Find where the given text appears and provide that cell's center as [x, y] coordinate. 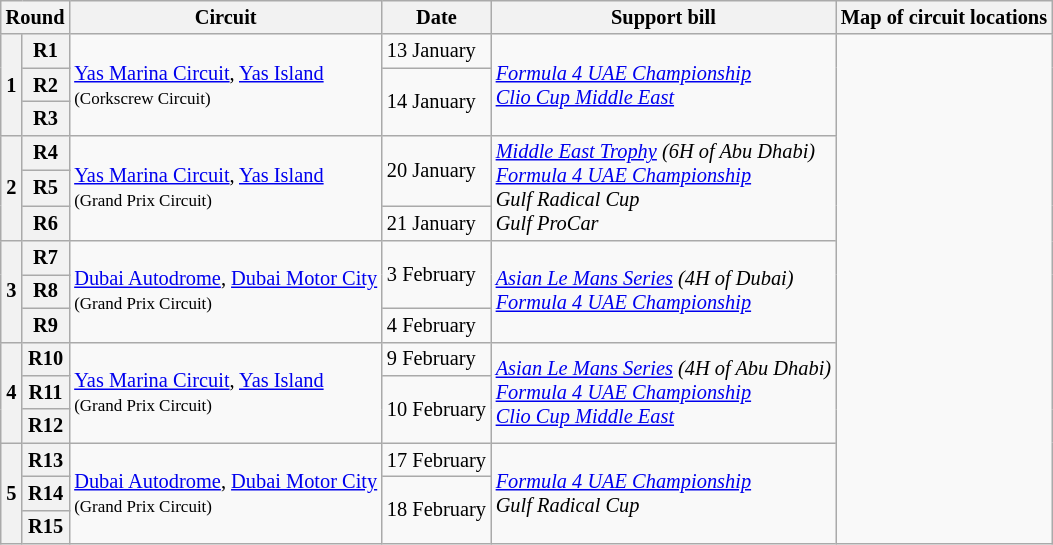
R2 [46, 85]
R7 [46, 258]
Middle East Trophy (6H of Abu Dhabi)Formula 4 UAE ChampionshipGulf Radical CupGulf ProCar [664, 188]
Yas Marina Circuit, Yas Island(Corkscrew Circuit) [226, 84]
R1 [46, 51]
R3 [46, 118]
5 [12, 494]
21 January [436, 222]
R5 [46, 188]
R4 [46, 152]
20 January [436, 170]
R14 [46, 493]
R10 [46, 359]
4 [12, 392]
18 February [436, 510]
R6 [46, 222]
Formula 4 UAE ChampionshipClio Cup Middle East [664, 84]
4 February [436, 325]
Support bill [664, 17]
R12 [46, 426]
9 February [436, 359]
R15 [46, 527]
Circuit [226, 17]
3 February [436, 274]
R11 [46, 392]
R8 [46, 291]
13 January [436, 51]
Formula 4 UAE ChampionshipGulf Radical Cup [664, 494]
Map of circuit locations [944, 17]
2 [12, 188]
3 [12, 292]
Date [436, 17]
Round [36, 17]
Asian Le Mans Series (4H of Dubai)Formula 4 UAE Championship [664, 292]
R13 [46, 460]
Asian Le Mans Series (4H of Abu Dhabi)Formula 4 UAE ChampionshipClio Cup Middle East [664, 392]
R9 [46, 325]
1 [12, 84]
14 January [436, 102]
10 February [436, 408]
17 February [436, 460]
